Scan for the cell matching the given text and deliver its [X, Y] coordinate at center. 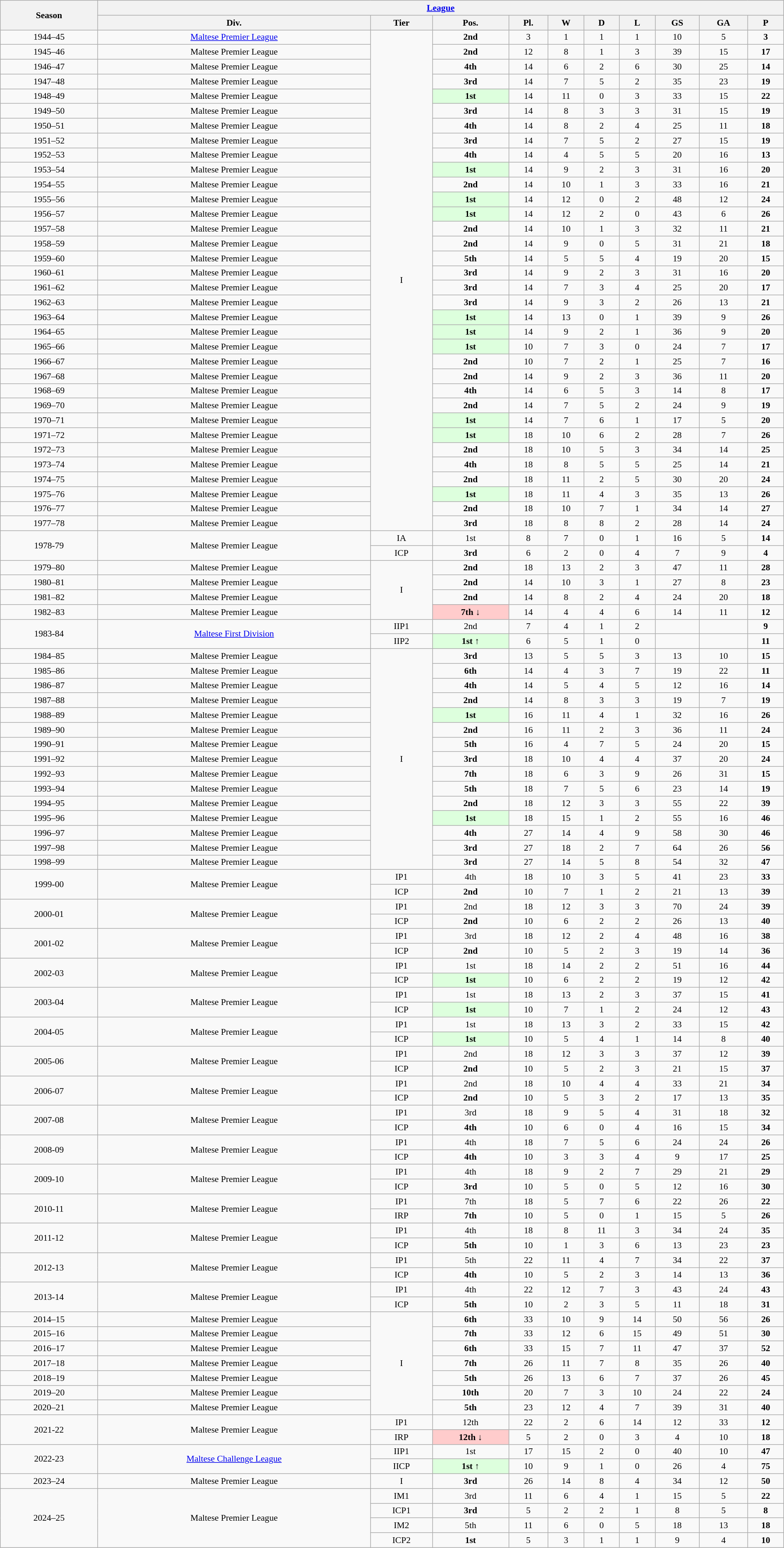
1989–90 [49, 730]
1960–61 [49, 273]
75 [766, 1467]
1994–95 [49, 804]
1977–78 [49, 524]
45 [766, 1378]
1998–99 [49, 862]
IM1 [402, 1496]
1995–96 [49, 818]
1948–49 [49, 96]
52 [766, 1349]
1965–66 [49, 347]
Tier [402, 23]
1956–57 [49, 214]
2018–19 [49, 1378]
2006-07 [49, 1091]
12th [471, 1422]
2015–16 [49, 1334]
1986–87 [49, 686]
1954–55 [49, 185]
12th ↓ [471, 1437]
1950–51 [49, 126]
1987–88 [49, 701]
2008-09 [49, 1150]
Pl. [528, 23]
58 [677, 833]
GS [677, 23]
League [441, 8]
2013-14 [49, 1297]
1991–92 [49, 759]
1951–52 [49, 141]
49 [677, 1334]
1985–86 [49, 671]
1974–75 [49, 479]
2010-11 [49, 1208]
IA [402, 538]
2001-02 [49, 944]
1993–94 [49, 789]
IICP [402, 1467]
1964–65 [49, 332]
2019–20 [49, 1393]
1946–47 [49, 67]
1975–76 [49, 494]
2020–21 [49, 1408]
Maltese Challenge League [234, 1459]
P [766, 23]
ICP1 [402, 1511]
54 [677, 862]
Pos. [471, 23]
2007-08 [49, 1120]
2016–17 [49, 1349]
1984–85 [49, 656]
2009-10 [49, 1180]
1955–56 [49, 199]
2023–24 [49, 1481]
Div. [234, 23]
1997–98 [49, 848]
2004-05 [49, 1031]
1983-84 [49, 634]
1981–82 [49, 597]
1949–50 [49, 111]
2012-13 [49, 1267]
38 [766, 936]
1990–91 [49, 744]
1988–89 [49, 715]
Season [49, 15]
W [566, 23]
1961–62 [49, 288]
1963–64 [49, 317]
64 [677, 848]
1947–48 [49, 81]
L [637, 23]
1959–60 [49, 258]
Maltese First Division [234, 634]
70 [677, 907]
ICP2 [402, 1540]
IM2 [402, 1526]
1953–54 [49, 170]
1945–46 [49, 52]
1968–69 [49, 391]
7th ↓ [471, 612]
1971–72 [49, 435]
1952–53 [49, 155]
2005-06 [49, 1061]
2022-23 [49, 1459]
1979–80 [49, 568]
1969–70 [49, 406]
D [601, 23]
1992–93 [49, 774]
1944–45 [49, 37]
44 [766, 966]
1972–73 [49, 450]
1970–71 [49, 421]
1980–81 [49, 583]
1962–63 [49, 303]
2003-04 [49, 1002]
2011-12 [49, 1238]
IIP2 [402, 641]
1976–77 [49, 509]
1967–68 [49, 376]
2021-22 [49, 1429]
1958–59 [49, 244]
10th [471, 1393]
2014–15 [49, 1319]
1973–74 [49, 465]
2017–18 [49, 1364]
1982–83 [49, 612]
2024–25 [49, 1518]
2000-01 [49, 914]
1966–67 [49, 361]
1996–97 [49, 833]
2002-03 [49, 973]
1999-00 [49, 884]
GA [724, 23]
1957–58 [49, 229]
1978-79 [49, 546]
